From the cell containing the given text, extract its center point as [X, Y] coordinate. 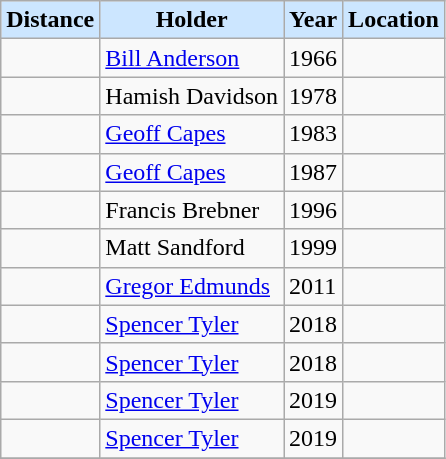
1966 [314, 58]
Holder [192, 20]
1996 [314, 210]
Distance [50, 20]
Location [394, 20]
1983 [314, 134]
1999 [314, 248]
Gregor Edmunds [192, 286]
2011 [314, 286]
Francis Brebner [192, 210]
1987 [314, 172]
1978 [314, 96]
Year [314, 20]
Matt Sandford [192, 248]
Hamish Davidson [192, 96]
Bill Anderson [192, 58]
